Pinpoint the cell where the given text exists, returning its (X, Y) midpoint coordinate. 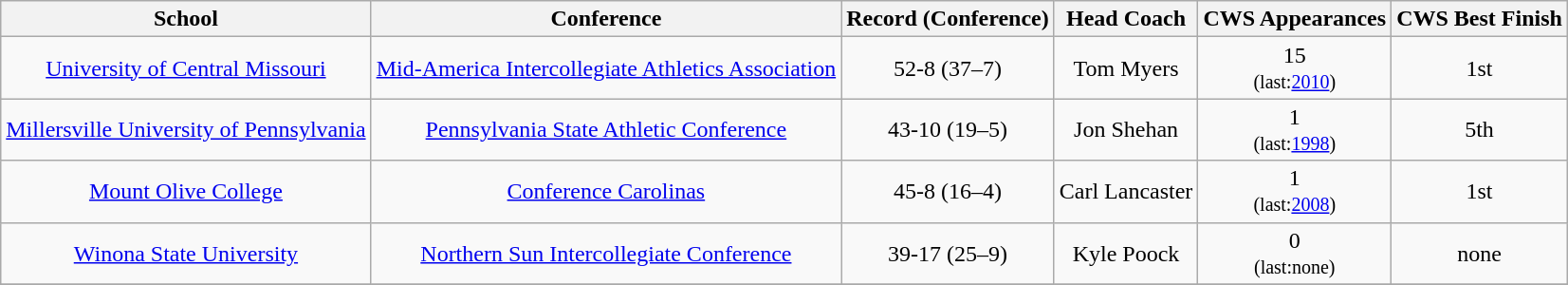
43-10 (19–5) (949, 129)
Conference Carolinas (606, 192)
Northern Sun Intercollegiate Conference (606, 253)
Kyle Poock (1126, 253)
1(last:1998) (1295, 129)
Jon Shehan (1126, 129)
CWS Best Finish (1480, 19)
none (1480, 253)
Mid-America Intercollegiate Athletics Association (606, 68)
5th (1480, 129)
Record (Conference) (949, 19)
Tom Myers (1126, 68)
Carl Lancaster (1126, 192)
School (186, 19)
Mount Olive College (186, 192)
Millersville University of Pennsylvania (186, 129)
University of Central Missouri (186, 68)
Winona State University (186, 253)
1(last:2008) (1295, 192)
CWS Appearances (1295, 19)
39-17 (25–9) (949, 253)
0(last:none) (1295, 253)
15(last:2010) (1295, 68)
Head Coach (1126, 19)
52-8 (37–7) (949, 68)
Conference (606, 19)
Pennsylvania State Athletic Conference (606, 129)
45-8 (16–4) (949, 192)
